Search for the cell housing the specified text and yield its (X, Y) center coordinate. 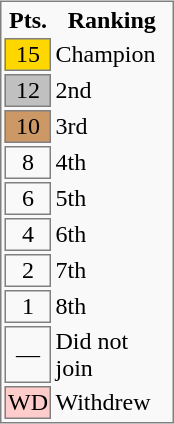
1 (28, 308)
Pts. (28, 21)
6 (28, 200)
15 (28, 56)
8th (112, 308)
4 (28, 236)
6th (112, 236)
Did not join (112, 356)
2nd (112, 92)
WD (28, 404)
Champion (112, 56)
10 (28, 128)
Ranking (112, 21)
3rd (112, 128)
5th (112, 200)
Withdrew (112, 404)
— (28, 356)
7th (112, 272)
4th (112, 164)
2 (28, 272)
8 (28, 164)
12 (28, 92)
